Capture the cell that displays the provided text and extract its (X, Y) central coordinate. 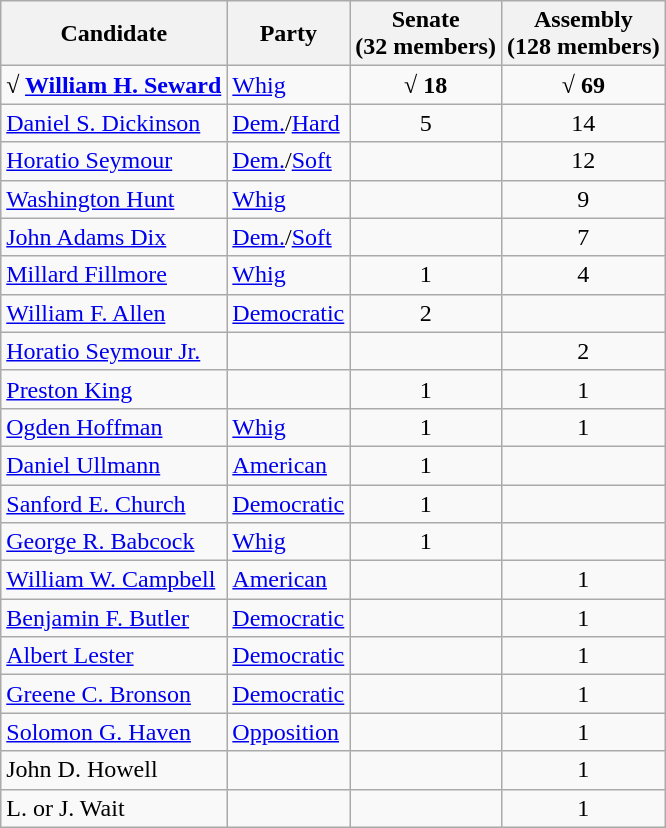
5 (426, 123)
John Adams Dix (114, 237)
Benjamin F. Butler (114, 618)
14 (583, 123)
Assembly(128 members) (583, 34)
Daniel Ullmann (114, 465)
Candidate (114, 34)
Senate(32 members) (426, 34)
Washington Hunt (114, 199)
Daniel S. Dickinson (114, 123)
L. or J. Wait (114, 808)
4 (583, 275)
7 (583, 237)
Horatio Seymour Jr. (114, 351)
Dem./Hard (288, 123)
√ 18 (426, 85)
9 (583, 199)
George R. Babcock (114, 542)
William F. Allen (114, 313)
Solomon G. Haven (114, 732)
John D. Howell (114, 770)
12 (583, 161)
William W. Campbell (114, 580)
Sanford E. Church (114, 503)
Albert Lester (114, 656)
Opposition (288, 732)
√ William H. Seward (114, 85)
Ogden Hoffman (114, 427)
Horatio Seymour (114, 161)
√ 69 (583, 85)
Preston King (114, 389)
Millard Fillmore (114, 275)
Greene C. Bronson (114, 694)
Party (288, 34)
